Determine the (X, Y) coordinate at the center of the cell enclosing the given text.  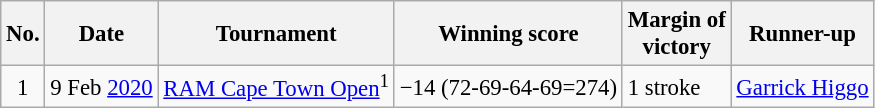
Winning score (508, 34)
Runner-up (802, 34)
1 stroke (676, 87)
Tournament (276, 34)
Garrick Higgo (802, 87)
Margin ofvictory (676, 34)
Date (102, 34)
−14 (72-69-64-69=274) (508, 87)
9 Feb 2020 (102, 87)
No. (23, 34)
1 (23, 87)
RAM Cape Town Open1 (276, 87)
